Output the [X, Y] coordinate of the center of the cell containing the given text.  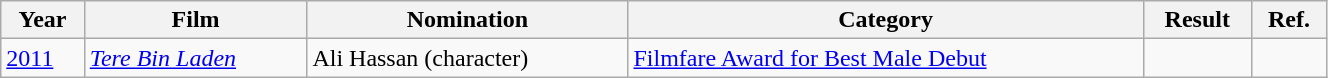
Year [43, 20]
Nomination [468, 20]
Ali Hassan (character) [468, 58]
Film [196, 20]
Tere Bin Laden [196, 58]
2011 [43, 58]
Result [1197, 20]
Category [886, 20]
Ref. [1288, 20]
Filmfare Award for Best Male Debut [886, 58]
